Capture the cell that displays the provided text and extract its (x, y) central coordinate. 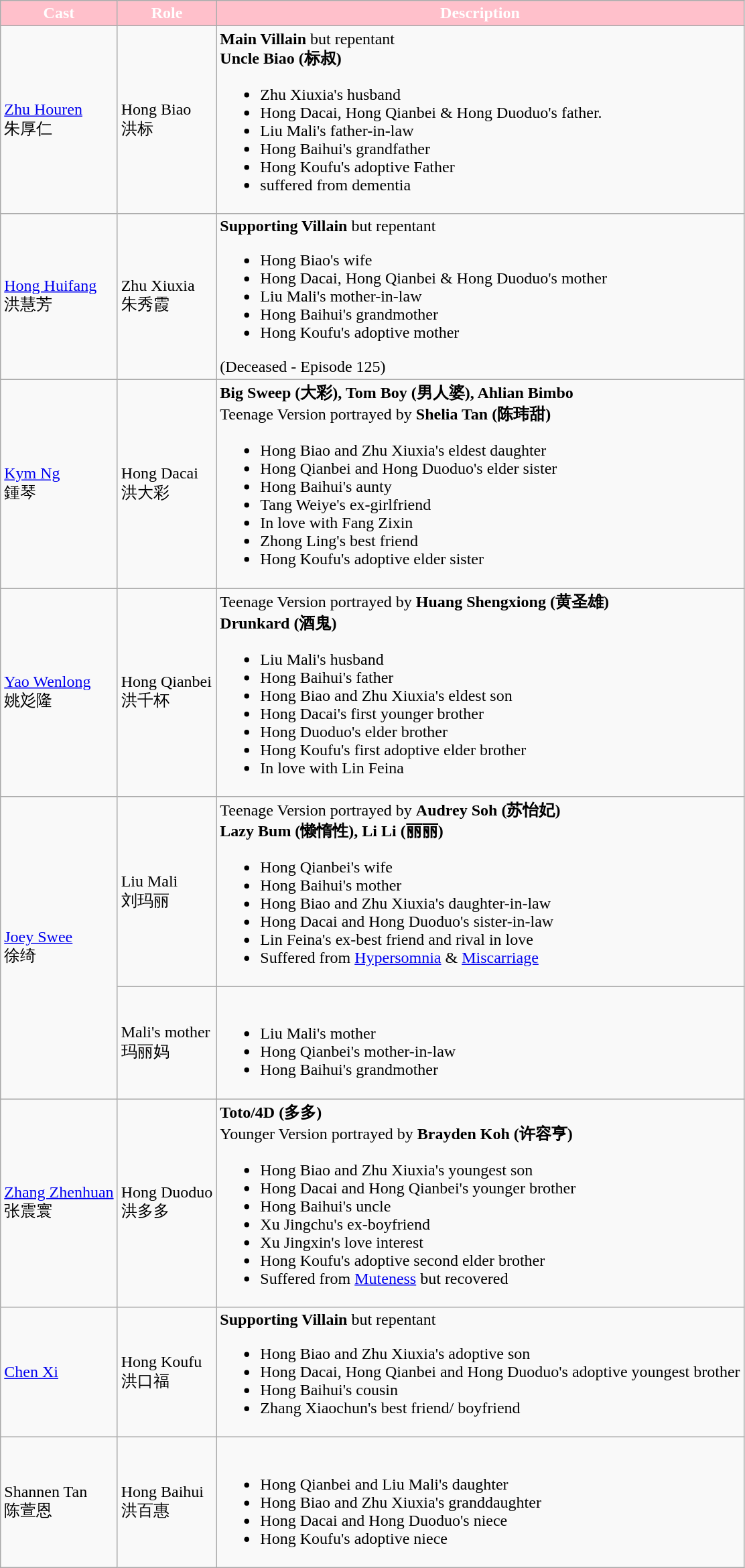
Chen Xi (59, 1372)
Zhang Zhenhuan 张震寰 (59, 1203)
Hong Duoduo 洪多多 (167, 1203)
Kym Ng 鍾琴 (59, 484)
Shannen Tan 陈萱恩 (59, 1502)
Hong Dacai 洪大彩 (167, 484)
Joey Swee 徐绮 (59, 948)
Role (167, 13)
Yao Wenlong 姚彣隆 (59, 693)
Cast (59, 13)
Zhu Xiuxia 朱秀霞 (167, 296)
Hong Huifang 洪慧芳 (59, 296)
Hong Koufu 洪口福 (167, 1372)
Hong Biao 洪标 (167, 120)
Description (480, 13)
Hong Qianbei and Liu Mali's daughterHong Biao and Zhu Xiuxia's granddaughterHong Dacai and Hong Duoduo's nieceHong Koufu's adoptive niece (480, 1502)
Mali's mother 玛丽妈 (167, 1043)
Hong Qianbei 洪千杯 (167, 693)
Liu Mali 刘玛丽 (167, 892)
Liu Mali's motherHong Qianbei's mother-in-lawHong Baihui's grandmother (480, 1043)
Hong Baihui 洪百惠 (167, 1502)
Zhu Houren 朱厚仁 (59, 120)
